Pinpoint the cell where the given text exists, returning its (x, y) midpoint coordinate. 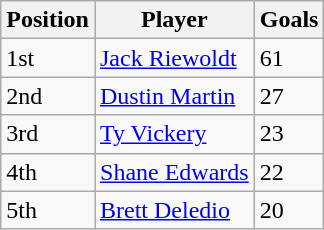
Dustin Martin (174, 96)
Goals (289, 20)
61 (289, 58)
20 (289, 210)
Ty Vickery (174, 134)
Position (48, 20)
5th (48, 210)
23 (289, 134)
Jack Riewoldt (174, 58)
3rd (48, 134)
Brett Deledio (174, 210)
2nd (48, 96)
Player (174, 20)
Shane Edwards (174, 172)
27 (289, 96)
1st (48, 58)
4th (48, 172)
22 (289, 172)
